Return (x, y) of the center of cell containing provided text 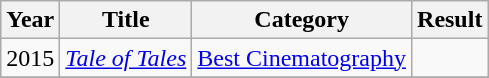
Result (450, 20)
2015 (30, 58)
Best Cinematography (302, 58)
Tale of Tales (126, 58)
Year (30, 20)
Title (126, 20)
Category (302, 20)
